Locate the cell with the specified text and output its (X, Y) center coordinate. 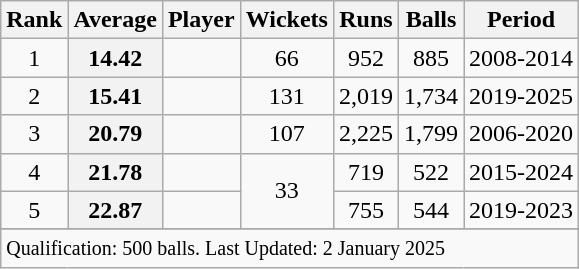
15.41 (116, 96)
1,799 (430, 134)
14.42 (116, 58)
1,734 (430, 96)
1 (34, 58)
Player (201, 20)
2019-2025 (522, 96)
21.78 (116, 172)
Period (522, 20)
33 (286, 191)
107 (286, 134)
719 (366, 172)
2 (34, 96)
22.87 (116, 210)
2006-2020 (522, 134)
952 (366, 58)
Wickets (286, 20)
2,225 (366, 134)
522 (430, 172)
2,019 (366, 96)
66 (286, 58)
Balls (430, 20)
Average (116, 20)
2015-2024 (522, 172)
885 (430, 58)
755 (366, 210)
3 (34, 134)
544 (430, 210)
Qualification: 500 balls. Last Updated: 2 January 2025 (290, 248)
Rank (34, 20)
2019-2023 (522, 210)
4 (34, 172)
20.79 (116, 134)
131 (286, 96)
5 (34, 210)
Runs (366, 20)
2008-2014 (522, 58)
